Pinpoint the cell where the given text exists, returning its (X, Y) midpoint coordinate. 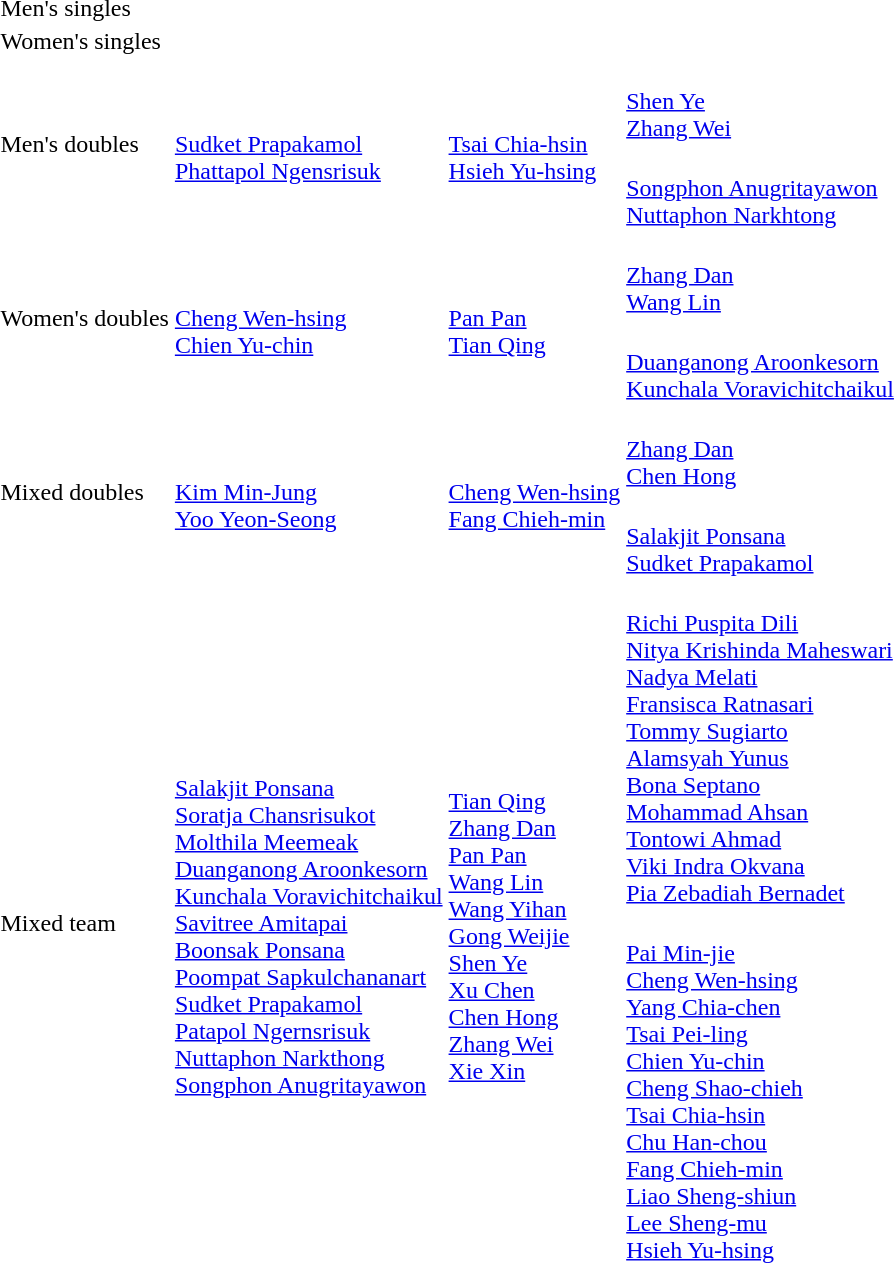
Pan Pan Tian Qing (534, 318)
Sudket Prapakamol Phattapol Ngensrisuk (308, 144)
Cheng Wen-hsing Chien Yu-chin (308, 318)
Kim Min-Jung Yoo Yeon-Seong (308, 492)
Tsai Chia-hsin Hsieh Yu-hsing (534, 144)
Cheng Wen-hsing Fang Chieh-min (534, 492)
